Find where the given text appears and provide that cell's center as (X, Y) coordinate. 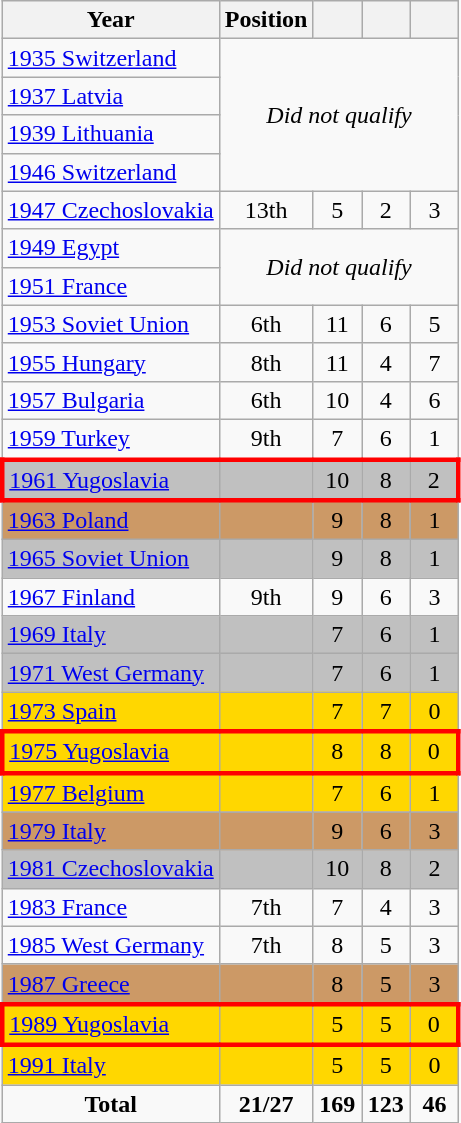
1975 Yugoslavia (110, 752)
123 (386, 1103)
1951 France (110, 286)
1963 Poland (110, 520)
46 (434, 1103)
1981 Czechoslovakia (110, 869)
1989 Yugoslavia (110, 1024)
1971 West Germany (110, 673)
1965 Soviet Union (110, 559)
1985 West Germany (110, 945)
1935 Switzerland (110, 58)
1967 Finland (110, 597)
1939 Lithuania (110, 134)
1991 Italy (110, 1065)
Total (110, 1103)
1949 Egypt (110, 248)
1957 Bulgaria (110, 400)
Year (110, 20)
1955 Hungary (110, 362)
1983 France (110, 907)
1953 Soviet Union (110, 324)
1959 Turkey (110, 439)
1937 Latvia (110, 96)
8th (266, 362)
1987 Greece (110, 984)
1961 Yugoslavia (110, 480)
1947 Czechoslovakia (110, 210)
1969 Italy (110, 635)
21/27 (266, 1103)
1973 Spain (110, 712)
1946 Switzerland (110, 172)
1979 Italy (110, 831)
Position (266, 20)
1977 Belgium (110, 792)
13th (266, 210)
169 (338, 1103)
